Provide the [x, y] coordinate of the cell's center where the given text is located.  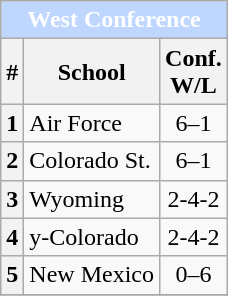
5 [12, 275]
3 [12, 199]
Conf. W/L [194, 72]
y-Colorado [92, 237]
4 [12, 237]
School [92, 72]
1 [12, 123]
Air Force [92, 123]
Wyoming [92, 199]
2 [12, 161]
Colorado St. [92, 161]
New Mexico [92, 275]
# [12, 72]
West Conference [114, 20]
0–6 [194, 275]
